Detect which cell encompasses the target text, then output its (x, y) center coordinate. 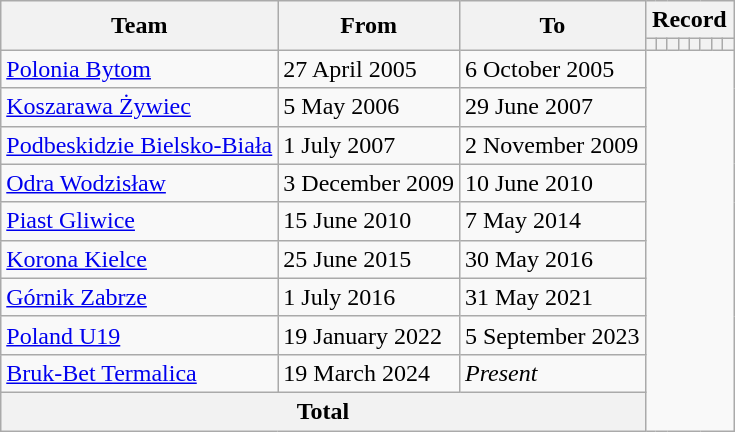
7 May 2014 (552, 221)
Korona Kielce (140, 259)
30 May 2016 (552, 259)
6 October 2005 (552, 69)
15 June 2010 (369, 221)
Present (552, 373)
Górnik Zabrze (140, 297)
Podbeskidzie Bielsko-Biała (140, 145)
27 April 2005 (369, 69)
Total (323, 411)
Odra Wodzisław (140, 183)
10 June 2010 (552, 183)
1 July 2016 (369, 297)
Record (689, 20)
To (552, 26)
5 September 2023 (552, 335)
29 June 2007 (552, 107)
1 July 2007 (369, 145)
3 December 2009 (369, 183)
Polonia Bytom (140, 69)
2 November 2009 (552, 145)
Piast Gliwice (140, 221)
5 May 2006 (369, 107)
Poland U19 (140, 335)
31 May 2021 (552, 297)
Team (140, 26)
25 June 2015 (369, 259)
19 January 2022 (369, 335)
Koszarawa Żywiec (140, 107)
From (369, 26)
Bruk-Bet Termalica (140, 373)
19 March 2024 (369, 373)
